Detect which cell encompasses the target text, then output its (X, Y) center coordinate. 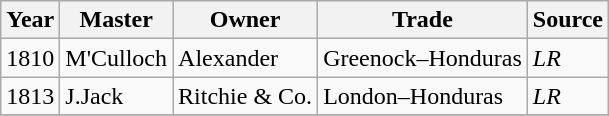
Year (30, 20)
Source (568, 20)
Master (116, 20)
Alexander (246, 58)
M'Culloch (116, 58)
Owner (246, 20)
Ritchie & Co. (246, 96)
Trade (423, 20)
J.Jack (116, 96)
1810 (30, 58)
Greenock–Honduras (423, 58)
London–Honduras (423, 96)
1813 (30, 96)
